Find where the given text appears and provide that cell's center as [x, y] coordinate. 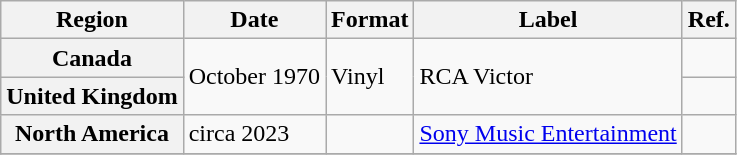
Canada [92, 58]
October 1970 [254, 77]
Sony Music Entertainment [548, 134]
Date [254, 20]
Ref. [708, 20]
Format [370, 20]
United Kingdom [92, 96]
Label [548, 20]
circa 2023 [254, 134]
Region [92, 20]
RCA Victor [548, 77]
Vinyl [370, 77]
North America [92, 134]
